Return the [x, y] coordinate for the center point of the cell that contains the specified text.  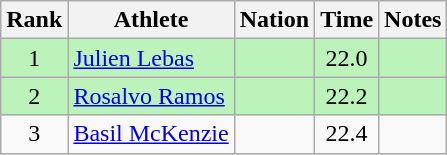
1 [34, 58]
Nation [274, 20]
2 [34, 96]
Basil McKenzie [151, 134]
22.0 [347, 58]
Rank [34, 20]
22.2 [347, 96]
Julien Lebas [151, 58]
Athlete [151, 20]
Notes [413, 20]
Rosalvo Ramos [151, 96]
Time [347, 20]
22.4 [347, 134]
3 [34, 134]
